Extract the (x, y) coordinate from the center of the cell holding the provided text.  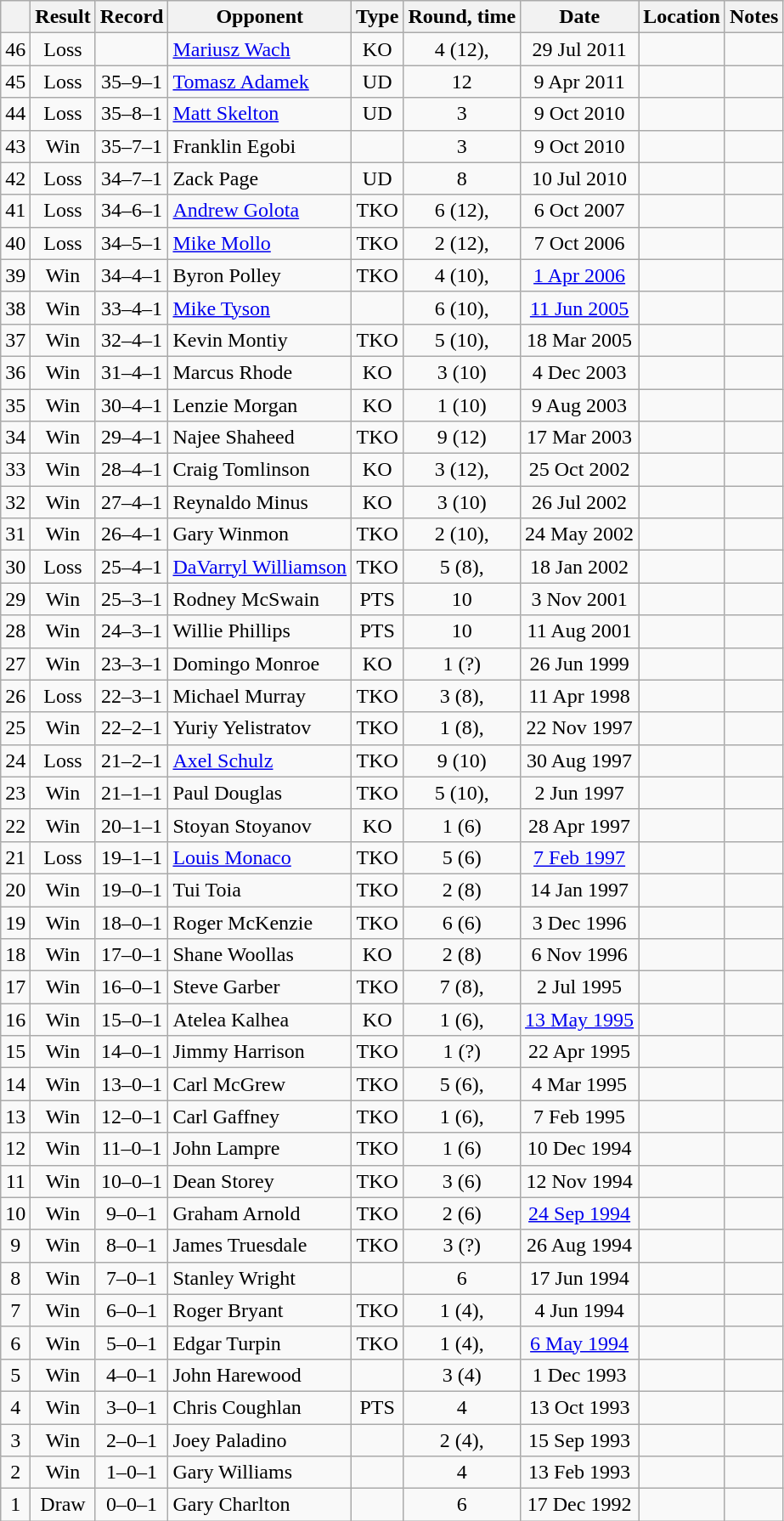
Date (579, 17)
41 (15, 211)
6 Oct 2007 (579, 211)
30 Aug 1997 (579, 760)
17 Dec 1992 (579, 1505)
17 Jun 1994 (579, 1278)
13 Oct 1993 (579, 1407)
5 (15, 1375)
Rodney McSwain (260, 599)
31–4–1 (132, 372)
Marcus Rhode (260, 372)
John Lampre (260, 1149)
9 Apr 2011 (579, 82)
2–0–1 (132, 1440)
6 (12), (462, 211)
25–3–1 (132, 599)
3 (8), (462, 696)
34–4–1 (132, 275)
4–0–1 (132, 1375)
Lenzie Morgan (260, 405)
31 (15, 534)
Record (132, 17)
38 (15, 308)
4 Dec 2003 (579, 372)
2 (12), (462, 243)
6 (6) (462, 922)
7 (8), (462, 987)
43 (15, 146)
Zack Page (260, 178)
Round, time (462, 17)
Najee Shaheed (260, 438)
1–0–1 (132, 1473)
6 Nov 1996 (579, 955)
9 (12) (462, 438)
Byron Polley (260, 275)
34 (15, 438)
24 (15, 760)
4 Mar 1995 (579, 1084)
28 Apr 1997 (579, 825)
32 (15, 502)
17 (15, 987)
44 (15, 114)
2 (15, 1473)
3–0–1 (132, 1407)
39 (15, 275)
9 (10) (462, 760)
Gary Charlton (260, 1505)
42 (15, 178)
14–0–1 (132, 1052)
33 (15, 470)
34–6–1 (132, 211)
Roger McKenzie (260, 922)
28 (15, 631)
Stoyan Stoyanov (260, 825)
40 (15, 243)
16–0–1 (132, 987)
Axel Schulz (260, 760)
35 (15, 405)
28–4–1 (132, 470)
Mike Mollo (260, 243)
34–5–1 (132, 243)
11–0–1 (132, 1149)
21 (15, 857)
7 Feb 1997 (579, 857)
11 (15, 1181)
15–0–1 (132, 1020)
30–4–1 (132, 405)
20–1–1 (132, 825)
15 Sep 1993 (579, 1440)
35–7–1 (132, 146)
Joey Paladino (260, 1440)
17 Mar 2003 (579, 438)
46 (15, 49)
3 Dec 1996 (579, 922)
14 Jan 1997 (579, 890)
Dean Storey (260, 1181)
33–4–1 (132, 308)
21–2–1 (132, 760)
4 Jun 1994 (579, 1310)
1 (15, 1505)
29 Jul 2011 (579, 49)
25 (15, 728)
5 (6) (462, 857)
13 (15, 1117)
22 Apr 1995 (579, 1052)
DaVarryl Williamson (260, 567)
Willie Phillips (260, 631)
10–0–1 (132, 1181)
9 (15, 1246)
24–3–1 (132, 631)
26 Jun 1999 (579, 664)
4 (10), (462, 275)
16 (15, 1020)
5 (8), (462, 567)
5–0–1 (132, 1343)
36 (15, 372)
Tui Toia (260, 890)
John Harewood (260, 1375)
21–1–1 (132, 793)
15 (15, 1052)
23–3–1 (132, 664)
Craig Tomlinson (260, 470)
22–2–1 (132, 728)
18 (15, 955)
Notes (753, 17)
19 (15, 922)
Shane Woollas (260, 955)
Type (377, 17)
9–0–1 (132, 1213)
3 (?) (462, 1246)
10 Jul 2010 (579, 178)
Paul Douglas (260, 793)
Reynaldo Minus (260, 502)
8–0–1 (132, 1246)
27 (15, 664)
20 (15, 890)
26 Aug 1994 (579, 1246)
6–0–1 (132, 1310)
35–8–1 (132, 114)
Mariusz Wach (260, 49)
Edgar Turpin (260, 1343)
25–4–1 (132, 567)
11 Apr 1998 (579, 696)
Location (682, 17)
1 Apr 2006 (579, 275)
24 Sep 1994 (579, 1213)
10 Dec 1994 (579, 1149)
2 (10), (462, 534)
1 (8), (462, 728)
Gary Williams (260, 1473)
17–0–1 (132, 955)
2 (4), (462, 1440)
Franklin Egobi (260, 146)
Gary Winmon (260, 534)
34–7–1 (132, 178)
26–4–1 (132, 534)
7 Oct 2006 (579, 243)
19–0–1 (132, 890)
3 (6) (462, 1181)
2 (6) (462, 1213)
Steve Garber (260, 987)
13 Feb 1993 (579, 1473)
13–0–1 (132, 1084)
James Truesdale (260, 1246)
22 (15, 825)
23 (15, 793)
32–4–1 (132, 340)
Yuriy Yelistratov (260, 728)
18 Jan 2002 (579, 567)
35–9–1 (132, 82)
30 (15, 567)
Louis Monaco (260, 857)
12 Nov 1994 (579, 1181)
3 (4) (462, 1375)
1 (10) (462, 405)
Kevin Montiy (260, 340)
3 Nov 2001 (579, 599)
Stanley Wright (260, 1278)
Opponent (260, 17)
0–0–1 (132, 1505)
Domingo Monroe (260, 664)
Jimmy Harrison (260, 1052)
Result (63, 17)
29 (15, 599)
Graham Arnold (260, 1213)
25 Oct 2002 (579, 470)
13 May 1995 (579, 1020)
22–3–1 (132, 696)
22 Nov 1997 (579, 728)
12–0–1 (132, 1117)
11 Aug 2001 (579, 631)
26 (15, 696)
6 (10), (462, 308)
19–1–1 (132, 857)
29–4–1 (132, 438)
14 (15, 1084)
27–4–1 (132, 502)
1 Dec 1993 (579, 1375)
Roger Bryant (260, 1310)
7 Feb 1995 (579, 1117)
2 Jul 1995 (579, 987)
Matt Skelton (260, 114)
Andrew Golota (260, 211)
6 May 1994 (579, 1343)
3 (12), (462, 470)
Tomasz Adamek (260, 82)
4 (12), (462, 49)
Draw (63, 1505)
2 Jun 1997 (579, 793)
37 (15, 340)
7 (15, 1310)
18–0–1 (132, 922)
Chris Coughlan (260, 1407)
7–0–1 (132, 1278)
26 Jul 2002 (579, 502)
5 (6), (462, 1084)
9 Aug 2003 (579, 405)
11 Jun 2005 (579, 308)
Atelea Kalhea (260, 1020)
Carl McGrew (260, 1084)
45 (15, 82)
Michael Murray (260, 696)
Mike Tyson (260, 308)
24 May 2002 (579, 534)
18 Mar 2005 (579, 340)
Carl Gaffney (260, 1117)
